Determine the [X, Y] coordinate at the center of the cell enclosing the given text.  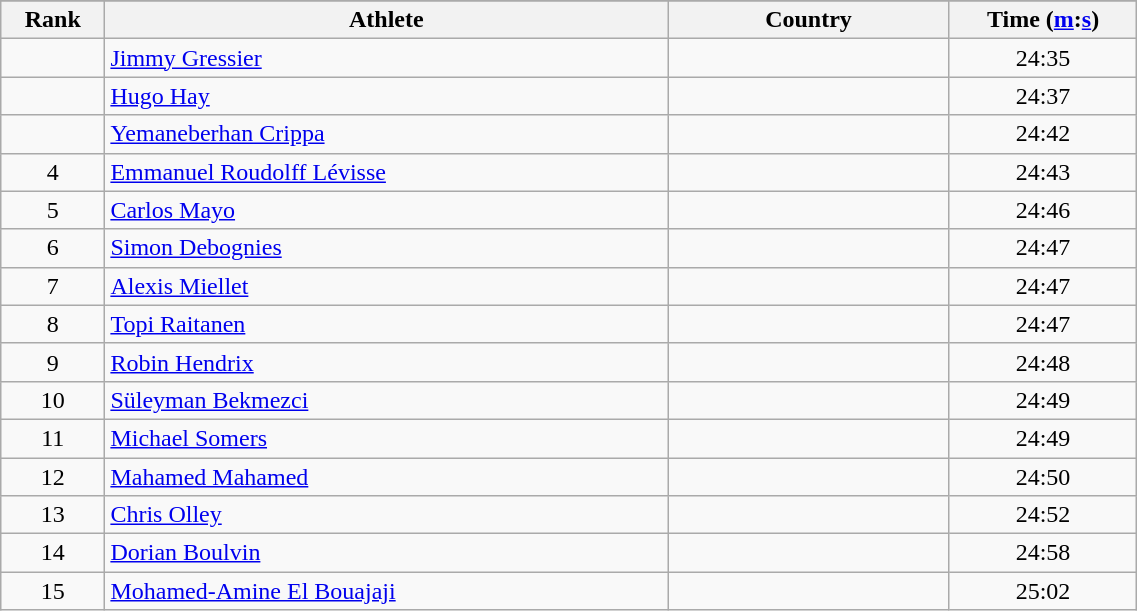
Jimmy Gressier [386, 58]
Michael Somers [386, 438]
11 [53, 438]
Topi Raitanen [386, 324]
5 [53, 210]
24:42 [1043, 134]
Rank [53, 20]
24:52 [1043, 515]
24:48 [1043, 362]
Yemaneberhan Crippa [386, 134]
24:58 [1043, 553]
12 [53, 477]
Robin Hendrix [386, 362]
14 [53, 553]
Alexis Miellet [386, 286]
Emmanuel Roudolff Lévisse [386, 172]
13 [53, 515]
Chris Olley [386, 515]
24:35 [1043, 58]
7 [53, 286]
24:50 [1043, 477]
4 [53, 172]
Carlos Mayo [386, 210]
24:46 [1043, 210]
10 [53, 400]
Time (m:s) [1043, 20]
Country [808, 20]
6 [53, 248]
Athlete [386, 20]
24:37 [1043, 96]
Hugo Hay [386, 96]
9 [53, 362]
Mahamed Mahamed [386, 477]
15 [53, 591]
24:43 [1043, 172]
Süleyman Bekmezci [386, 400]
Simon Debognies [386, 248]
Dorian Boulvin [386, 553]
Mohamed-Amine El Bouajaji [386, 591]
25:02 [1043, 591]
8 [53, 324]
